Provide the [x, y] coordinate of the cell's center where the given text is located.  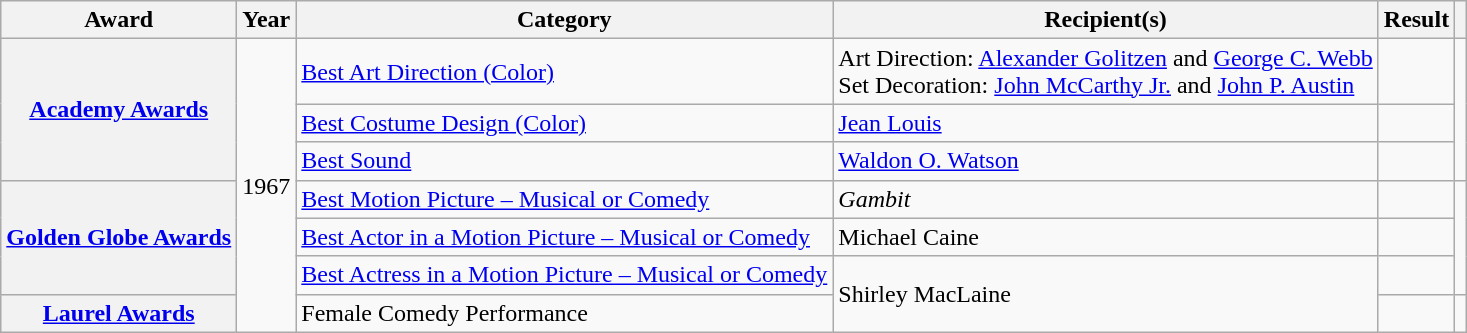
Female Comedy Performance [564, 313]
Best Motion Picture – Musical or Comedy [564, 199]
Category [564, 20]
Year [266, 20]
Award [119, 20]
Best Art Direction (Color) [564, 72]
Golden Globe Awards [119, 237]
Best Actress in a Motion Picture – Musical or Comedy [564, 275]
Laurel Awards [119, 313]
Academy Awards [119, 110]
Art Direction: Alexander Golitzen and George C. WebbSet Decoration: John McCarthy Jr. and John P. Austin [1106, 72]
Best Sound [564, 161]
1967 [266, 186]
Michael Caine [1106, 237]
Waldon O. Watson [1106, 161]
Jean Louis [1106, 123]
Shirley MacLaine [1106, 294]
Result [1416, 20]
Gambit [1106, 199]
Best Costume Design (Color) [564, 123]
Recipient(s) [1106, 20]
Best Actor in a Motion Picture – Musical or Comedy [564, 237]
